For the text-containing cell, return its midpoint in (x, y) coordinate format. 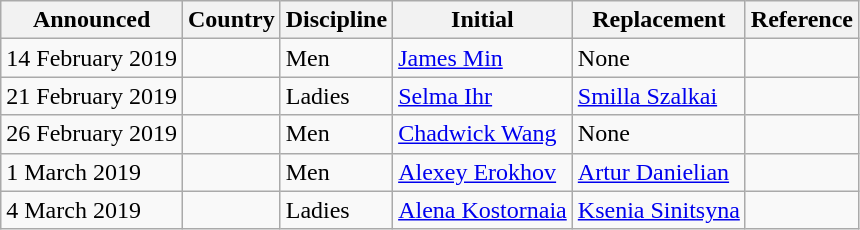
James Min (483, 58)
1 March 2019 (92, 172)
26 February 2019 (92, 134)
Discipline (336, 20)
Chadwick Wang (483, 134)
4 March 2019 (92, 210)
Smilla Szalkai (658, 96)
Replacement (658, 20)
Initial (483, 20)
Alexey Erokhov (483, 172)
14 February 2019 (92, 58)
Country (231, 20)
21 February 2019 (92, 96)
Alena Kostornaia (483, 210)
Reference (802, 20)
Announced (92, 20)
Ksenia Sinitsyna (658, 210)
Artur Danielian (658, 172)
Selma Ihr (483, 96)
